Determine the [X, Y] coordinate at the center of the cell enclosing the given text.  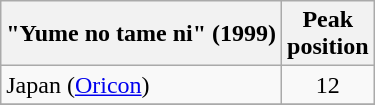
Japan (Oricon) [142, 85]
"Yume no tame ni" (1999) [142, 34]
Peakposition [328, 34]
12 [328, 85]
